Return [X, Y] of the center of cell containing provided text 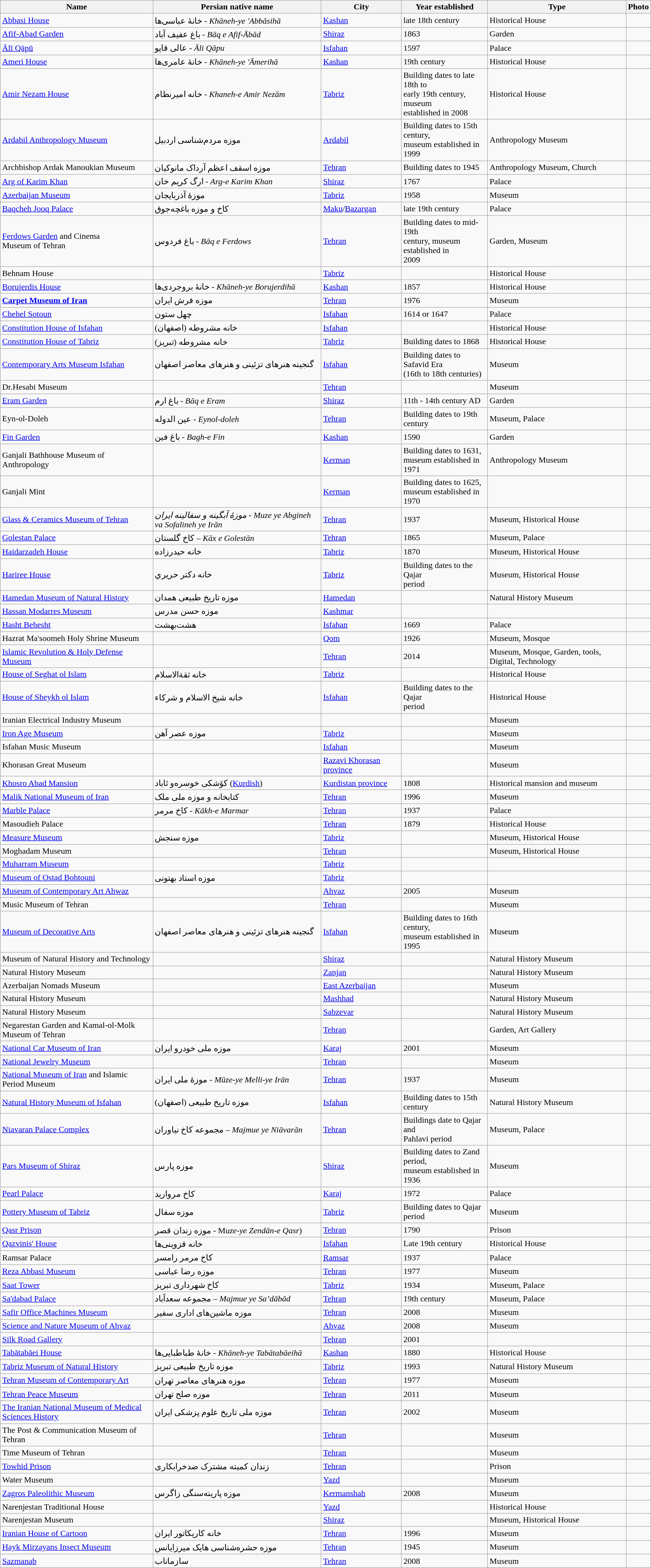
موزه اسقف اعظم آرداک مانوکیان [237, 168]
1926 [444, 638]
هشت‌بهشت [237, 625]
موزه‌ زندان قصر - Muze-ye Zendān-e Qasr) [237, 1230]
خانه قزوینی‌ها [237, 1244]
مجموعه کاخ نیاوران – Majmue ye Niāvarān [237, 1129]
1879 [444, 824]
Year established [444, 7]
Ardabil [362, 140]
کتابخانه و موزه ملی ملک [237, 797]
Pottery Museum of Tabriz [77, 1212]
1976 [444, 300]
Tehran Peace Museum [77, 1394]
موزه پارس [237, 1166]
موزه ملی تاریخ علوم پزشکی ایران [237, 1412]
Behnam House [77, 273]
Building dates to 1625,museum established in 1970 [444, 492]
Arg of Karim Khan [77, 181]
Ramsar Palace [77, 1258]
مجموعه سعدآباد – Majmue ye Sa’dābād [237, 1299]
Fin Garden [77, 437]
Museum of Contemporary Art Ahwaz [77, 891]
late 19th century [444, 209]
Pars Museum of Shiraz [77, 1166]
Marble Palace [77, 811]
Building dates to late 18th toearly 19th century, museumestablished in 2008 [444, 94]
1597 [444, 48]
Museum of Decorative Arts [77, 932]
موزه تاریخ طبیعی تبریز [237, 1366]
زندان کمیته مشترک ضدخرابکاری [237, 1466]
Iron Age Museum [77, 733]
Building dates to Zand period,museum established in 1936 [444, 1166]
Hazrat Ma'soomeh Holy Shrine Museum [77, 638]
(موزه تاریخ طبیعی (اصفهان [237, 1102]
عالی‌ قاپو - Āli Qāpu [237, 48]
چهل ستون [237, 314]
2014 [444, 656]
National Car Museum of Iran [77, 1048]
Museum of Ostad Bohtouni [77, 878]
Afif-Abad Garden [77, 34]
Buildings date to Qajar andPahlavi period [444, 1129]
Sabzevar [362, 1012]
Zagros Paleolithic Museum [77, 1493]
11th - 14th century AD [444, 400]
Building dates to 1868 [444, 342]
House of Sheykh ol Islam [77, 697]
Hariree House [77, 574]
Ganjali Mint [77, 492]
Qazvinis' House [77, 1244]
Towhid Prison [77, 1466]
Abbasi House [77, 21]
کاخ شهرداری تبریز [237, 1285]
Garden, Art Gallery [557, 1030]
خانهٔ طباطبایی‌ها - Khāneh-ye Tabātabāeihā [237, 1353]
Dr.Hesabi Museum [77, 387]
خانهٔ عباسی‌ها - Khāneh-ye 'Abbāsihā [237, 21]
The Post & Communication Museum of Tehran [77, 1435]
باغ ارم - Bāq e Eram [237, 400]
Contemporary Arts Museum Isfahan [77, 364]
2011 [444, 1394]
کاخ مروارید [237, 1194]
خانهٔ عامری‌ها - Khāneh-ye 'Āmerihā [237, 62]
موزه تاریخ طبیعی همدان [237, 598]
East Azerbaijan [362, 985]
موزه رضا عباسی [237, 1272]
1863 [444, 34]
Azerbaijan Nomads Museum [77, 985]
Iranian House of Cartoon [77, 1534]
موزه فرش ایران [237, 300]
Razavi Khorasan province [362, 765]
Saat Tower [77, 1285]
موزه صلح تهران [237, 1394]
موزه ماشین‌های اداری سفیر [237, 1313]
Qasr Prison [77, 1230]
Building dates to Qajar period [444, 1212]
Garden, Museum [557, 241]
Building dates to mid-19thcentury, museum established in2009 [444, 241]
باغ عفیف آباد - Bāq e Afif-Ābād [237, 34]
موزه پارینه‌سنگی زاگرس [237, 1493]
1880 [444, 1353]
Building dates to 1945 [444, 168]
Qom [362, 638]
خانه امیرنظام - Khaneh-e Amir Nezām [237, 94]
Safir Office Machines Museum [77, 1313]
Borujerdis House [77, 287]
Building dates to 15th century,museum established in 1999 [444, 140]
1669 [444, 625]
Hamedan [362, 598]
(خانه مشروطه (تبریز [237, 342]
Masoudieh Palace [77, 824]
موزه هنرهای معاصر تهران [237, 1380]
موزه مردم‌شناسی اردبیل [237, 140]
Khosro Abad Mansion [77, 783]
Hasht Behesht [77, 625]
Eram Garden [77, 400]
Ardabil Anthropology Museum [77, 140]
Tehran Museum of Contemporary Art [77, 1380]
Late 19th century [444, 1244]
Measure Museum [77, 838]
خانه دكتر حريري [237, 574]
The Iranian National Museum of Medical Sciences History [77, 1412]
Azerbaijan Museum [77, 195]
Carpet Museum of Iran [77, 300]
1945 [444, 1547]
Pearl Palace [77, 1194]
موزه حشره‌شناسی هایک میرزایانس [237, 1547]
Isfahan Music Museum [77, 747]
Ālī Qāpū [77, 48]
Muharram Museum [77, 864]
موزه سفال [237, 1212]
Photo [638, 7]
Building dates to 15th century [444, 1102]
Zanjan [362, 972]
Moghadam Museum [77, 851]
Tabātabāei House [77, 1353]
1993 [444, 1366]
Science and Nature Museum of Ahvaz [77, 1326]
موزه حسن مدرس [237, 611]
ارگ کریم خان - Arg-e Karim Khan [237, 181]
Maku/Bazargan [362, 209]
Building dates to Safavid Era(16th to 18th centuries) [444, 364]
خانه شیخ الاسلام و شرکاء [237, 697]
موزهٔ آبگینه و سفالینه ایران - Muze ye Abgineh va Sofalineh ye Irān [237, 519]
کاخ گلستان – Kāx e Golestān [237, 538]
Constitution House of Tabriz [77, 342]
(خانه مشروطه (اصفهان [237, 328]
Name [77, 7]
Natural History Museum of Isfahan [77, 1102]
Glass & Ceramics Museum of Tehran [77, 519]
Hassan Modarres Museum [77, 611]
late 18th century [444, 21]
Constitution House of Isfahan [77, 328]
Amir Nezam House [77, 94]
خانه کاریکاتور ایران [237, 1534]
Kermanshah [362, 1493]
باغ فردوس - Bāq e Ferdows [237, 241]
سازماناب [237, 1561]
Sazmanab [77, 1561]
Building dates to 19th century [444, 419]
Kashmar [362, 611]
1958 [444, 195]
Building dates to 1631,museum established in 1971 [444, 460]
Mashhad [362, 999]
Golestan Palace [77, 538]
National Jewelry Museum [77, 1062]
موزه ملی خودرو ایران [237, 1048]
Silk Road Gallery [77, 1339]
موزهٔ آذربایجان [237, 195]
Water Museum [77, 1480]
Negarestan Garden and Kamal-ol-Molk Museum of Tehran [77, 1030]
کاخ و موزه باغچه‌جوق [237, 209]
Khorasan Great Museum [77, 765]
Niavaran Palace Complex [77, 1129]
Hayk Mirzayans Insect Museum [77, 1547]
خانهٔ بروجردی‌ها - Khāneh-ye Borujerdihā [237, 287]
Archbishop Ardak Manoukian Museum [77, 168]
Narenjestan Traditional House [77, 1507]
Iranian Electrical Industry Museum [77, 720]
Time Museum of Tehran [77, 1453]
موزه سنجش [237, 838]
1614 or 1647 [444, 314]
Ganjali Bathhouse Museum of Anthropology [77, 460]
Museum, Mosque, Garden, tools, Digital, Technology [557, 656]
موزهٔ ملی ایران - Mūze-ye Melli-ye Irān [237, 1080]
Malik National Museum of Iran [77, 797]
Music Museum of Tehran [77, 904]
1767 [444, 181]
Museum of Natural History and Technology [77, 959]
Sa'dabad Palace [77, 1299]
موزه عصر آهن [237, 733]
Historical mansion and museum [557, 783]
موزه استاد بهتونی [237, 878]
Building dates to 16th century,museum established in 1995 [444, 932]
Baqcheh Jooq Palace [77, 209]
Eyn-ol-Doleh [77, 419]
1590 [444, 437]
Reza Abbasi Museum [77, 1272]
2002 [444, 1412]
1857 [444, 287]
کاخ مرمر رامسر [237, 1258]
1870 [444, 552]
1865 [444, 538]
1790 [444, 1230]
Ferdows Garden and CinemaMuseum of Tehran [77, 241]
Type [557, 7]
کۆشکی خوسرەو ئاباد (Kurdish) [237, 783]
Tabriz Museum of Natural History [77, 1366]
Museum, Mosque [557, 638]
Islamic Revolution & Holy Defense Museum [77, 656]
کاخ مرمر - Kākh-e Marmar [237, 811]
1808 [444, 783]
2005 [444, 891]
City [362, 7]
Persian native name [237, 7]
عین الدوله - Eynol-doleh [237, 419]
خانه حیدرزاده [237, 552]
Ameri House [77, 62]
1934 [444, 1285]
National Museum of Iran and Islamic Period Museum [77, 1080]
1972 [444, 1194]
Kurdistan province [362, 783]
باغ فین - Bagh-e Fin [237, 437]
Anthropology Museum, Church [557, 168]
Haidarzadeh House [77, 552]
Ramsar [362, 1258]
House of Seghat ol Islam [77, 674]
خانه ثقةالاسلام [237, 674]
Narenjestan Museum [77, 1520]
Hamedan Museum of Natural History [77, 598]
Chehel Sotoun [77, 314]
